Locate the cell with the specified text and output its (x, y) center coordinate. 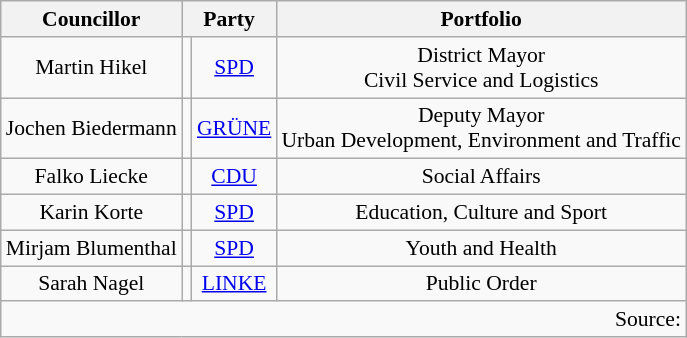
Education, Culture and Sport (481, 213)
Mirjam Blumenthal (92, 248)
District MayorCivil Service and Logistics (481, 68)
Source: (344, 320)
Social Affairs (481, 177)
Falko Liecke (92, 177)
Portfolio (481, 19)
CDU (234, 177)
Martin Hikel (92, 68)
Youth and Health (481, 248)
Karin Korte (92, 213)
Public Order (481, 284)
Party (230, 19)
LINKE (234, 284)
Deputy MayorUrban Development, Environment and Traffic (481, 128)
Jochen Biedermann (92, 128)
Councillor (92, 19)
Sarah Nagel (92, 284)
GRÜNE (234, 128)
